Determine the (X, Y) coordinate at the center of the cell enclosing the given text.  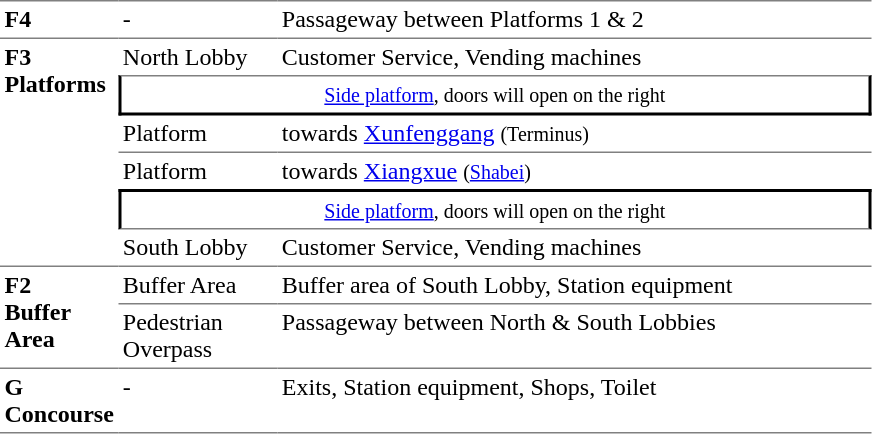
towards Xunfenggang (Terminus) (574, 134)
Buffer Area (198, 286)
North Lobby (198, 57)
Exits, Station equipment, Shops, Toilet (574, 401)
F4 (59, 19)
Passageway between North & South Lobbies (574, 336)
Passageway between Platforms 1 & 2 (574, 19)
GConcourse (59, 401)
F3Platforms (59, 153)
Pedestrian Overpass (198, 336)
Buffer area of South Lobby, Station equipment (574, 286)
South Lobby (198, 249)
F2Buffer Area (59, 318)
towards Xiangxue (Shabei) (574, 171)
